Identify which cell holds the provided text, then report its [x, y] central coordinate. 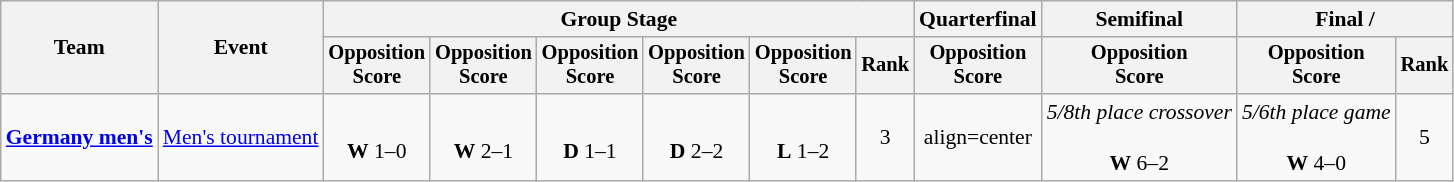
Group Stage [618, 19]
Germany men's [80, 138]
Final / [1345, 19]
D 2–2 [696, 138]
Semifinal [1140, 19]
Quarterfinal [978, 19]
L 1–2 [804, 138]
Team [80, 48]
W 2–1 [484, 138]
W 1–0 [376, 138]
align=center [978, 138]
3 [885, 138]
D 1–1 [590, 138]
5 [1425, 138]
Event [241, 48]
5/8th place crossover W 6–2 [1140, 138]
Men's tournament [241, 138]
5/6th place gameW 4–0 [1316, 138]
